From the cell containing the given text, extract its center point as (X, Y) coordinate. 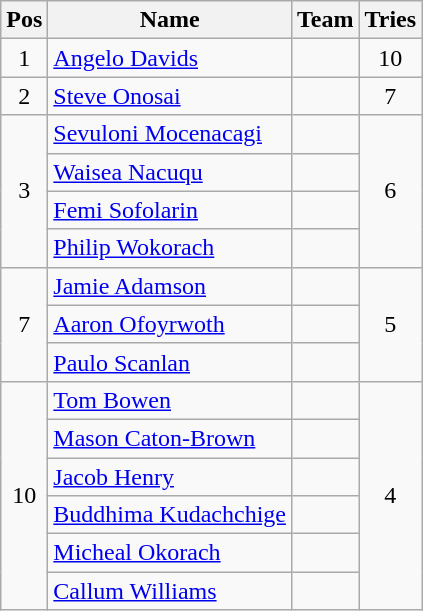
Jamie Adamson (170, 286)
Paulo Scanlan (170, 362)
2 (24, 96)
Micheal Okorach (170, 553)
Buddhima Kudachchige (170, 515)
Femi Sofolarin (170, 210)
Tries (390, 20)
1 (24, 58)
Waisea Nacuqu (170, 172)
Philip Wokorach (170, 248)
5 (390, 324)
6 (390, 191)
Mason Caton-Brown (170, 438)
Name (170, 20)
4 (390, 495)
3 (24, 191)
Tom Bowen (170, 400)
Sevuloni Mocenacagi (170, 134)
Callum Williams (170, 591)
Angelo Davids (170, 58)
Jacob Henry (170, 477)
Steve Onosai (170, 96)
Team (325, 20)
Pos (24, 20)
Aaron Ofoyrwoth (170, 324)
